For the text-containing cell, return its midpoint in (x, y) coordinate format. 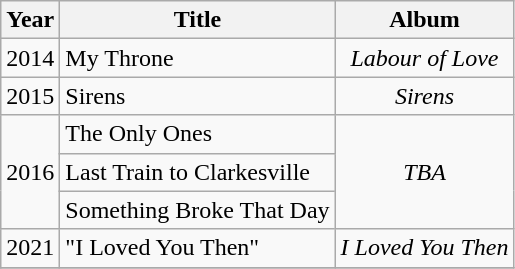
I Loved You Then (424, 248)
2021 (30, 248)
2016 (30, 172)
Labour of Love (424, 58)
Something Broke That Day (198, 210)
2014 (30, 58)
My Throne (198, 58)
Album (424, 20)
Year (30, 20)
Last Train to Clarkesville (198, 172)
The Only Ones (198, 134)
2015 (30, 96)
Title (198, 20)
"I Loved You Then" (198, 248)
TBA (424, 172)
